Extract the (x, y) coordinate from the center of the cell holding the provided text.  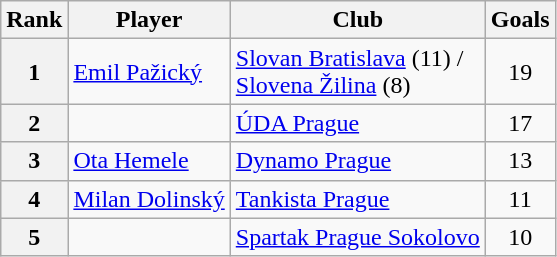
Player (149, 20)
5 (34, 237)
Milan Dolinský (149, 199)
17 (520, 123)
10 (520, 237)
Ota Hemele (149, 161)
Slovan Bratislava (11) / Slovena Žilina (8) (358, 72)
4 (34, 199)
ÚDA Prague (358, 123)
11 (520, 199)
1 (34, 72)
Goals (520, 20)
Emil Pažický (149, 72)
19 (520, 72)
2 (34, 123)
Club (358, 20)
Tankista Prague (358, 199)
13 (520, 161)
Rank (34, 20)
3 (34, 161)
Dynamo Prague (358, 161)
Spartak Prague Sokolovo (358, 237)
